From the cell containing the given text, extract its center point as [X, Y] coordinate. 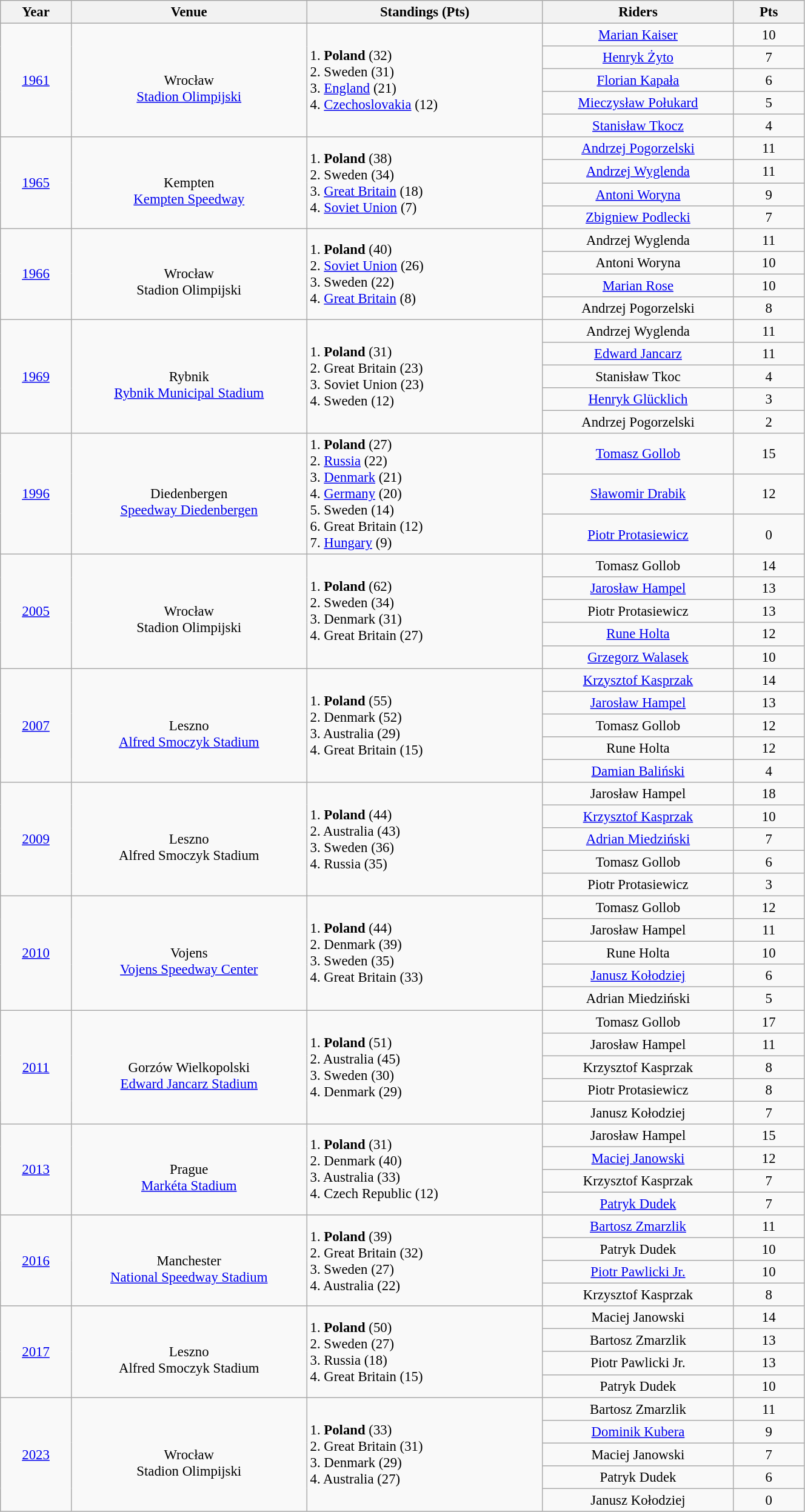
Gorzów WielkopolskiEdward Jancarz Stadium [189, 1067]
2007 [36, 725]
18 [769, 794]
PragueMarkéta Stadium [189, 1170]
2010 [36, 953]
RybnikRybnik Municipal Stadium [189, 376]
Henryk Żyto [638, 58]
1961 [36, 81]
Marian Rose [638, 285]
1996 [36, 494]
Henryk Glücklich [638, 399]
2017 [36, 1351]
2013 [36, 1170]
Florian Kapała [638, 81]
1. Poland (50)2. Sweden (27)3. Russia (18)4. Great Britain (15) [424, 1351]
Standings (Pts) [424, 12]
2 [769, 422]
1. Poland (32)2. Sweden (31)3. England (21)4. Czechoslovakia (12) [424, 81]
Damian Baliński [638, 771]
Sławomir Drabik [638, 495]
1969 [36, 376]
Riders [638, 12]
Edward Jancarz [638, 354]
1. Poland (38)2. Sweden (34)3. Great Britain (18)4. Soviet Union (7) [424, 182]
1. Poland (44)2. Denmark (39)3. Sweden (35) 4. Great Britain (33) [424, 953]
1. Poland (31)2. Denmark (40)3. Australia (33)4. Czech Republic (12) [424, 1170]
1. Poland (55)2. Denmark (52)3. Australia (29)4. Great Britain (15) [424, 725]
1965 [36, 182]
2023 [36, 1454]
Pts [769, 12]
1. Poland (39)2. Great Britain (32)3. Sweden (27)4. Australia (22) [424, 1261]
1966 [36, 274]
Dominik Kubera [638, 1431]
1. Poland (40)2. Soviet Union (26)3. Sweden (22)4. Great Britain (8) [424, 274]
Venue [189, 12]
Year [36, 12]
Zbigniew Podlecki [638, 217]
2009 [36, 839]
2005 [36, 611]
VojensVojens Speedway Center [189, 953]
KemptenKempten Speedway [189, 182]
Marian Kaiser [638, 35]
Stanisław Tkocz [638, 126]
2011 [36, 1067]
Stanisław Tkoc [638, 376]
Grzegorz Walasek [638, 657]
1. Poland (27)2. Russia (22)3. Denmark (21)4. Germany (20)5. Sweden (14)6. Great Britain (12)7. Hungary (9) [424, 494]
1. Poland (51)2. Australia (45)3. Sweden (30) 4. Denmark (29) [424, 1067]
1. Poland (31)2. Great Britain (23) 3. Soviet Union (23)4. Sweden (12) [424, 376]
17 [769, 1022]
1. Poland (62)2. Sweden (34)3. Denmark (31)4. Great Britain (27) [424, 611]
2016 [36, 1261]
DiedenbergenSpeedway Diedenbergen [189, 494]
1. Poland (33)2. Great Britain (31)3. Denmark (29)4. Australia (27) [424, 1454]
1. Poland (44)2. Australia (43)3. Sweden (36) 4. Russia (35) [424, 839]
ManchesterNational Speedway Stadium [189, 1261]
Mieczysław Połukard [638, 103]
